From the cell containing the given text, extract its center point as (x, y) coordinate. 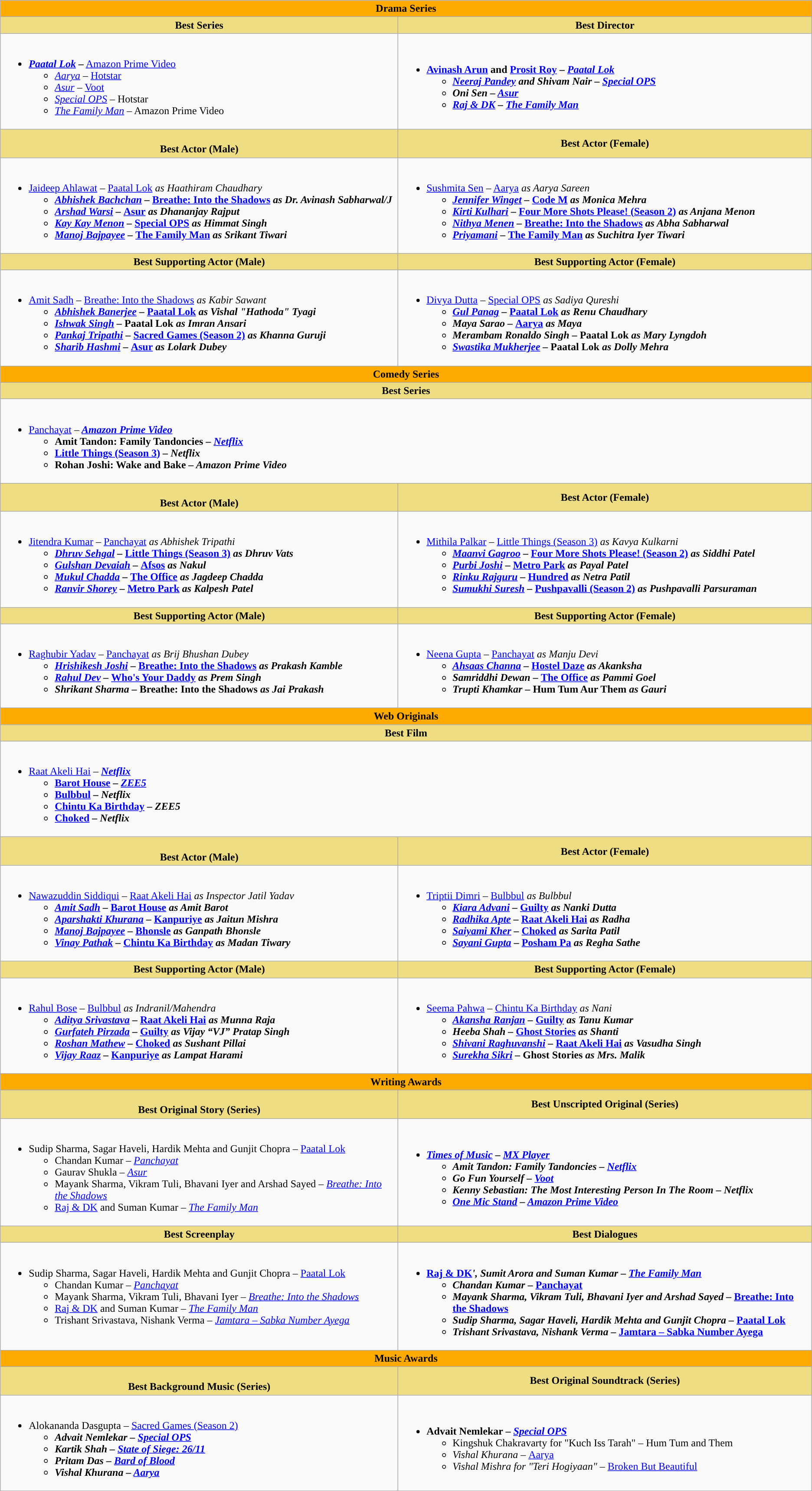
Best Background Music (Series) (200, 1381)
Web Originals (406, 716)
Best Original Story (Series) (200, 1104)
Best Screenplay (200, 1234)
Best Director (605, 25)
Best Unscripted Original (Series) (605, 1104)
Comedy Series (406, 374)
Best Dialogues (605, 1234)
Best Film (406, 733)
Raat Akeli Hai – NetflixBarot House – ZEE5Bulbbul – NetflixChintu Ka Birthday – ZEE5Choked – Netflix (406, 789)
Drama Series (406, 9)
Avinash Arun and Prosit Roy – Paatal LokNeeraj Pandey and Shivam Nair – Special OPSOni Sen – AsurRaj & DK – The Family Man (605, 82)
Best Original Soundtrack (Series) (605, 1381)
Writing Awards (406, 1082)
Paatal Lok – Amazon Prime VideoAarya – HotstarAsur – VootSpecial OPS – HotstarThe Family Man – Amazon Prime Video (200, 82)
Music Awards (406, 1358)
